Return the [x, y] coordinate for the center point of the cell that contains the specified text.  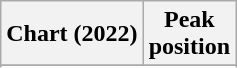
Chart (2022) [72, 34]
Peakposition [189, 34]
